Detect which cell encompasses the target text, then output its [X, Y] center coordinate. 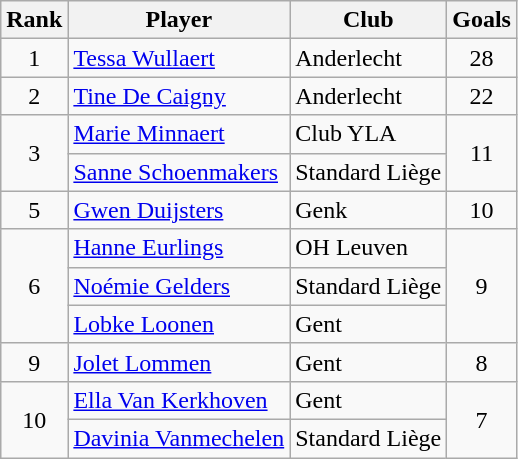
Davinia Vanmechelen [179, 438]
Hanne Eurlings [179, 248]
1 [34, 58]
7 [482, 419]
Marie Minnaert [179, 134]
Player [179, 20]
22 [482, 96]
OH Leuven [368, 248]
Rank [34, 20]
8 [482, 362]
5 [34, 210]
2 [34, 96]
6 [34, 286]
28 [482, 58]
Sanne Schoenmakers [179, 172]
Tessa Wullaert [179, 58]
Goals [482, 20]
Genk [368, 210]
Gwen Duijsters [179, 210]
Club [368, 20]
Noémie Gelders [179, 286]
Ella Van Kerkhoven [179, 400]
Club YLA [368, 134]
Lobke Loonen [179, 324]
3 [34, 153]
Tine De Caigny [179, 96]
Jolet Lommen [179, 362]
11 [482, 153]
